Detect which cell encompasses the target text, then output its [X, Y] center coordinate. 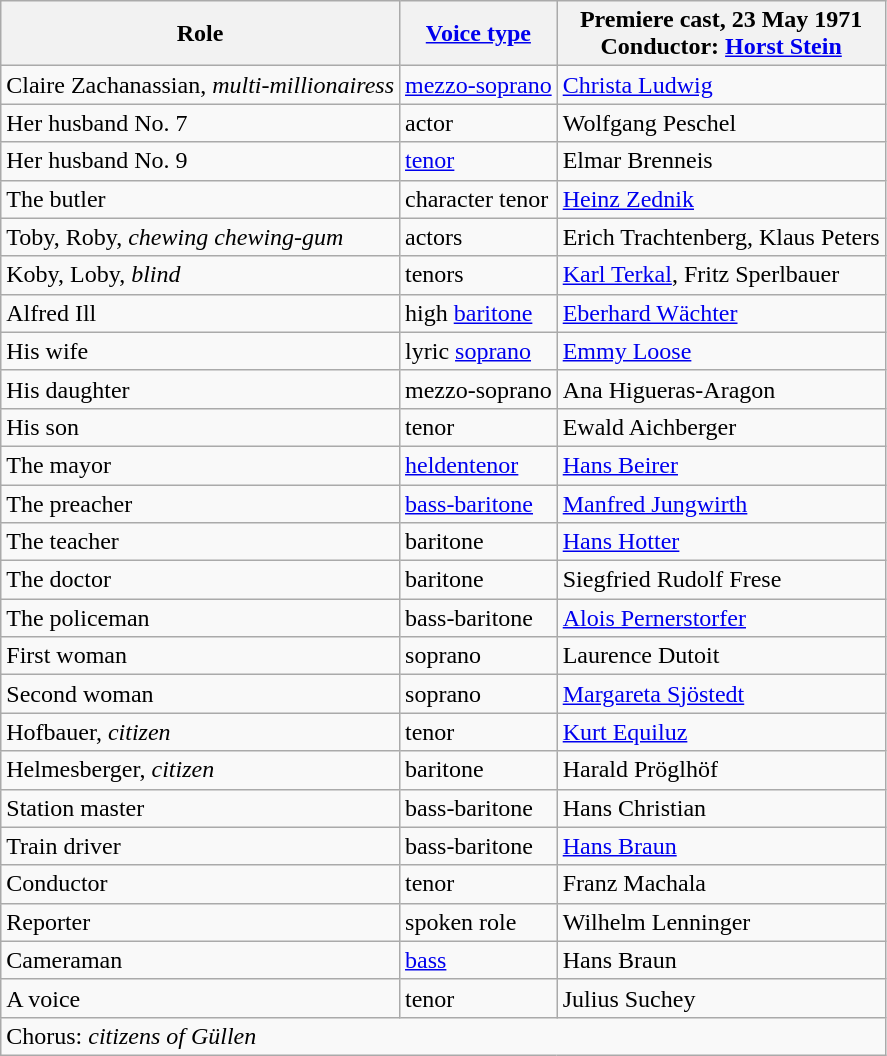
Hans Christian [721, 808]
Wolfgang Peschel [721, 123]
Siegfried Rudolf Frese [721, 580]
Hofbauer, citizen [200, 732]
Laurence Dutoit [721, 656]
Claire Zachanassian, multi-millionairess [200, 85]
Kurt Equiluz [721, 732]
tenors [479, 275]
Helmesberger, citizen [200, 770]
Christa Ludwig [721, 85]
His daughter [200, 389]
Ewald Aichberger [721, 427]
Hans Hotter [721, 542]
The teacher [200, 542]
Chorus: citizens of Güllen [443, 1036]
Margareta Sjöstedt [721, 694]
Koby, Loby, blind [200, 275]
Erich Trachtenberg, Klaus Peters [721, 237]
spoken role [479, 922]
high baritone [479, 313]
Heinz Zednik [721, 199]
Alois Pernerstorfer [721, 618]
Hans Beirer [721, 465]
Conductor [200, 884]
Ana Higueras-Aragon [721, 389]
Julius Suchey [721, 998]
His son [200, 427]
Second woman [200, 694]
Elmar Brenneis [721, 161]
Station master [200, 808]
The mayor [200, 465]
The policeman [200, 618]
Emmy Loose [721, 351]
actor [479, 123]
Her husband No. 7 [200, 123]
Voice type [479, 34]
His wife [200, 351]
The doctor [200, 580]
Train driver [200, 846]
Role [200, 34]
Franz Machala [721, 884]
Premiere cast, 23 May 1971Conductor: Horst Stein [721, 34]
Wilhelm Lenninger [721, 922]
bass [479, 960]
Her husband No. 9 [200, 161]
Toby, Roby, chewing chewing-gum [200, 237]
The preacher [200, 503]
character tenor [479, 199]
Reporter [200, 922]
Harald Pröglhöf [721, 770]
Manfred Jungwirth [721, 503]
heldentenor [479, 465]
First woman [200, 656]
The butler [200, 199]
Karl Terkal, Fritz Sperlbauer [721, 275]
Cameraman [200, 960]
A voice [200, 998]
actors [479, 237]
Alfred Ill [200, 313]
Eberhard Wächter [721, 313]
lyric soprano [479, 351]
